Search for the cell housing the specified text and yield its (X, Y) center coordinate. 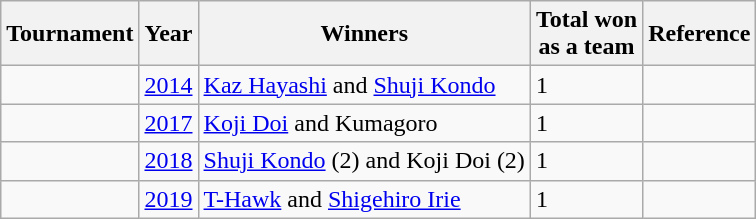
Koji Doi and Kumagoro (364, 123)
2019 (168, 199)
T-Hawk and Shigehiro Irie (364, 199)
Shuji Kondo (2) and Koji Doi (2) (364, 161)
2017 (168, 123)
2018 (168, 161)
Winners (364, 34)
Tournament (70, 34)
2014 (168, 85)
Total wonas a team (586, 34)
Reference (700, 34)
Kaz Hayashi and Shuji Kondo (364, 85)
Year (168, 34)
